From the cell containing the given text, extract its center point as (x, y) coordinate. 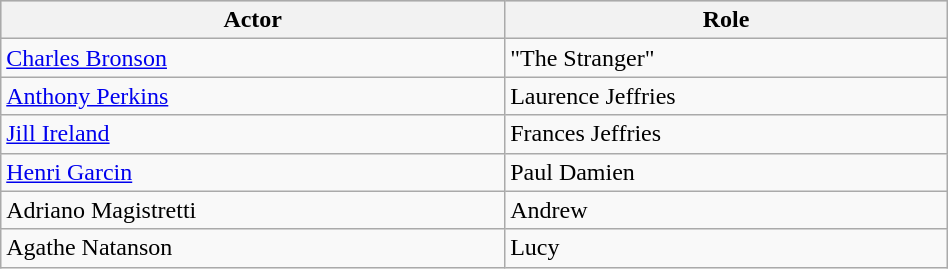
Frances Jeffries (726, 134)
Henri Garcin (253, 172)
Jill Ireland (253, 134)
"The Stranger" (726, 58)
Paul Damien (726, 172)
Andrew (726, 210)
Actor (253, 20)
Laurence Jeffries (726, 96)
Role (726, 20)
Anthony Perkins (253, 96)
Lucy (726, 248)
Adriano Magistretti (253, 210)
Agathe Natanson (253, 248)
Charles Bronson (253, 58)
